Return the (x, y) coordinate for the center point of the cell that contains the specified text.  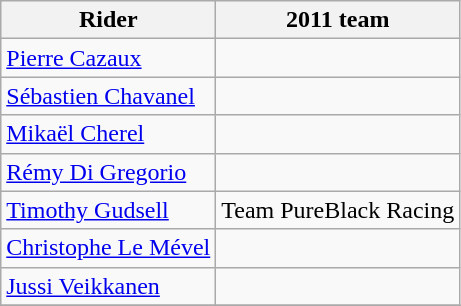
Christophe Le Mével (108, 248)
2011 team (338, 20)
Team PureBlack Racing (338, 210)
Sébastien Chavanel (108, 96)
Jussi Veikkanen (108, 286)
Mikaël Cherel (108, 134)
Timothy Gudsell (108, 210)
Pierre Cazaux (108, 58)
Rémy Di Gregorio (108, 172)
Rider (108, 20)
